Output the [X, Y] coordinate of the center of the cell containing the given text.  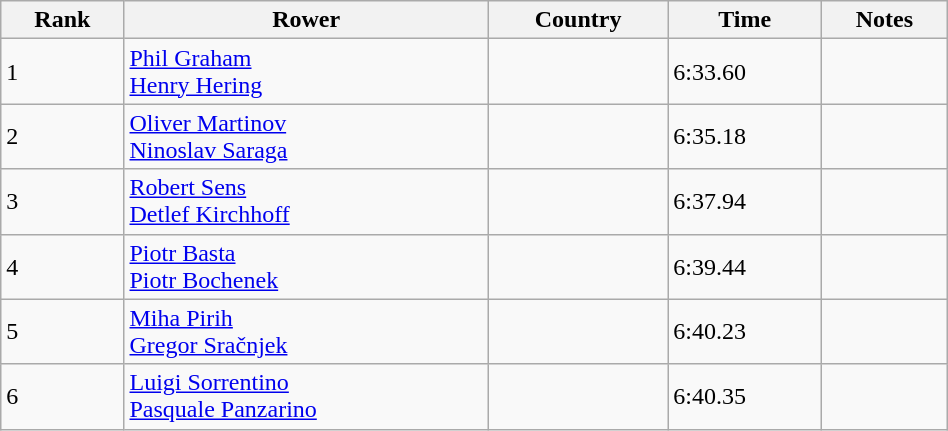
5 [62, 332]
6:33.60 [745, 72]
3 [62, 202]
Phil Graham Henry Hering [306, 72]
6:40.35 [745, 396]
Notes [885, 20]
Robert Sens Detlef Kirchhoff [306, 202]
6:40.23 [745, 332]
6 [62, 396]
Luigi SorrentinoPasquale Panzarino [306, 396]
Piotr BastaPiotr Bochenek [306, 266]
6:35.18 [745, 136]
1 [62, 72]
6:39.44 [745, 266]
Miha Pirih Gregor Sračnjek [306, 332]
Time [745, 20]
4 [62, 266]
Rank [62, 20]
Oliver MartinovNinoslav Saraga [306, 136]
Rower [306, 20]
6:37.94 [745, 202]
Country [578, 20]
2 [62, 136]
